Provide the [X, Y] coordinate of the cell's center where the given text is located.  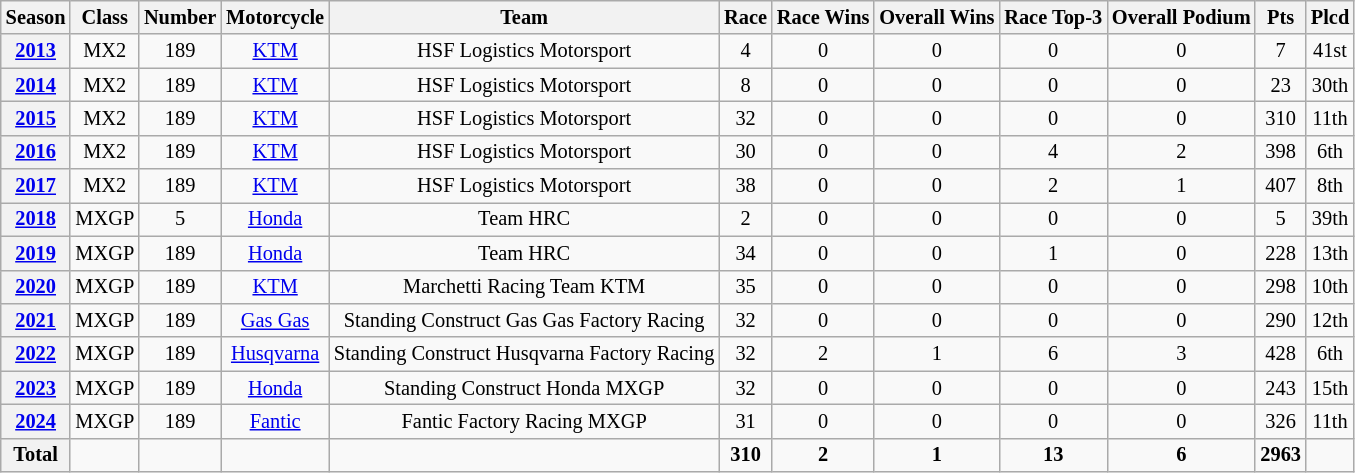
8th [1330, 186]
2022 [36, 354]
39th [1330, 219]
Standing Construct Gas Gas Factory Racing [524, 320]
31 [746, 421]
2015 [36, 118]
Overall Podium [1181, 17]
Husqvarna [275, 354]
2020 [36, 287]
407 [1280, 186]
Standing Construct Honda MXGP [524, 388]
2016 [36, 152]
398 [1280, 152]
Fantic [275, 421]
326 [1280, 421]
Race Top-3 [1053, 17]
Gas Gas [275, 320]
7 [1280, 51]
23 [1280, 85]
3 [1181, 354]
2023 [36, 388]
2021 [36, 320]
2024 [36, 421]
12th [1330, 320]
Motorcycle [275, 17]
Race Wins [823, 17]
2019 [36, 253]
Overall Wins [936, 17]
243 [1280, 388]
Number [180, 17]
15th [1330, 388]
2963 [1280, 455]
Race [746, 17]
290 [1280, 320]
Class [104, 17]
Season [36, 17]
2017 [36, 186]
30th [1330, 85]
Plcd [1330, 17]
2013 [36, 51]
428 [1280, 354]
2018 [36, 219]
Marchetti Racing Team KTM [524, 287]
Standing Construct Husqvarna Factory Racing [524, 354]
8 [746, 85]
34 [746, 253]
13th [1330, 253]
Pts [1280, 17]
228 [1280, 253]
298 [1280, 287]
38 [746, 186]
Team [524, 17]
2014 [36, 85]
Total [36, 455]
35 [746, 287]
Fantic Factory Racing MXGP [524, 421]
10th [1330, 287]
13 [1053, 455]
30 [746, 152]
41st [1330, 51]
